Return [X, Y] of the center of cell containing provided text 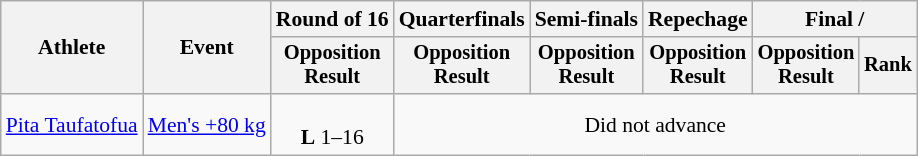
Did not advance [656, 124]
Athlete [72, 48]
Final / [835, 19]
Round of 16 [332, 19]
Men's +80 kg [207, 124]
Quarterfinals [462, 19]
L 1–16 [332, 124]
Repechage [698, 19]
Pita Taufatofua [72, 124]
Event [207, 48]
Semi-finals [586, 19]
Rank [888, 66]
